Determine the (x, y) coordinate at the center of the cell enclosing the given text.  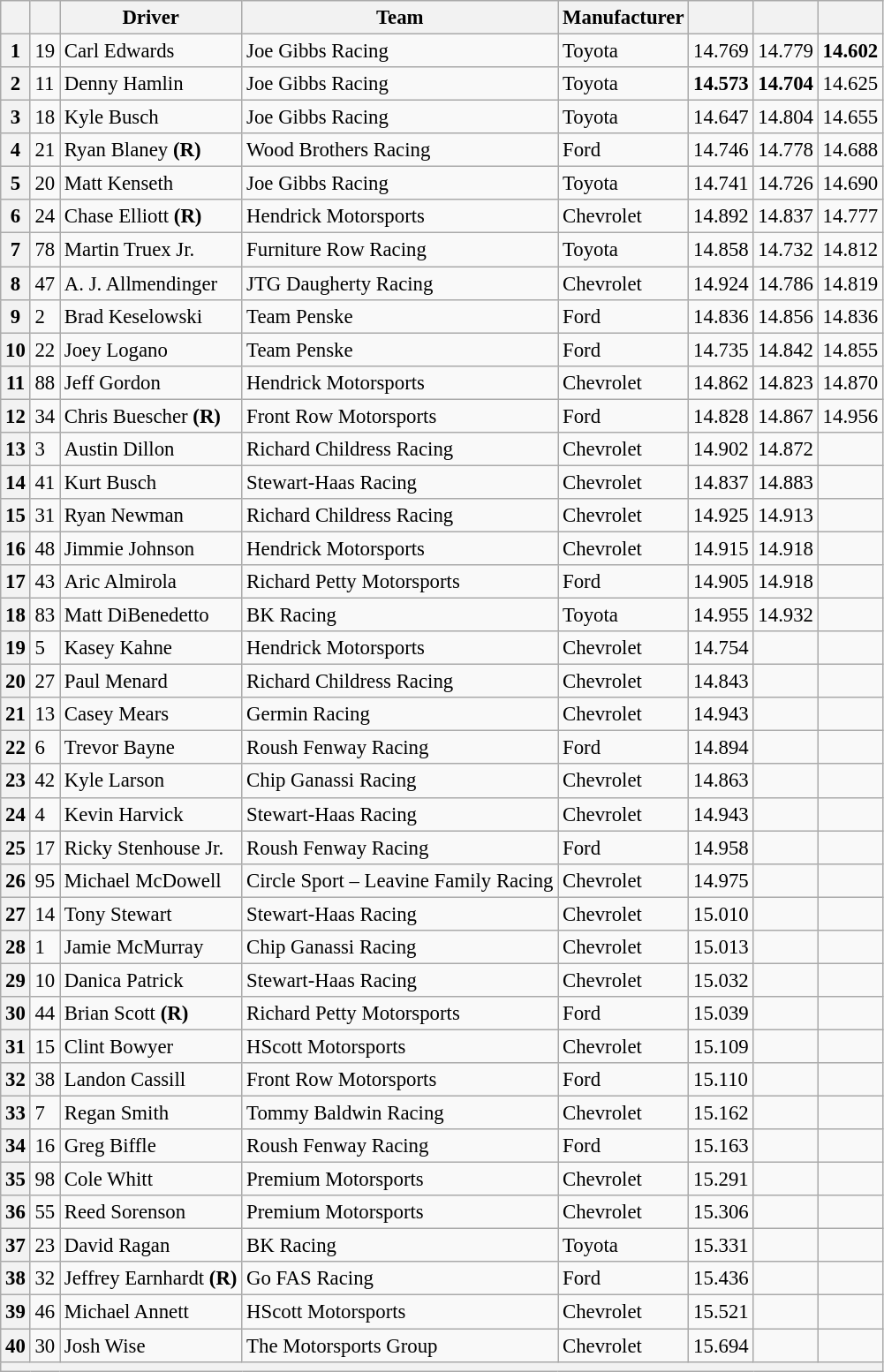
95 (44, 880)
83 (44, 615)
14.856 (786, 316)
A. J. Allmendinger (151, 283)
14.883 (786, 482)
14.925 (721, 516)
Aric Almirola (151, 582)
14.625 (850, 84)
14.812 (850, 250)
14.915 (721, 548)
15.521 (721, 1312)
Wood Brothers Racing (400, 150)
14.932 (786, 615)
43 (44, 582)
Chase Elliott (R) (151, 216)
Jimmie Johnson (151, 548)
14.902 (721, 449)
Kyle Larson (151, 781)
15.010 (721, 914)
Danica Patrick (151, 980)
14.862 (721, 382)
14.655 (850, 117)
12 (16, 416)
14.735 (721, 350)
14.688 (850, 150)
55 (44, 1212)
15.162 (721, 1113)
14.842 (786, 350)
Circle Sport – Leavine Family Racing (400, 880)
Kevin Harvick (151, 814)
Michael McDowell (151, 880)
Landon Cassill (151, 1080)
14.704 (786, 84)
88 (44, 382)
JTG Daugherty Racing (400, 283)
Manufacturer (623, 18)
15.110 (721, 1080)
41 (44, 482)
Kurt Busch (151, 482)
14.975 (721, 880)
15.694 (721, 1346)
14.647 (721, 117)
48 (44, 548)
Denny Hamlin (151, 84)
14.858 (721, 250)
15.436 (721, 1279)
14.777 (850, 216)
Driver (151, 18)
Jeff Gordon (151, 382)
29 (16, 980)
14.924 (721, 283)
Greg Biffle (151, 1146)
Martin Truex Jr. (151, 250)
14.779 (786, 51)
14.867 (786, 416)
14.754 (721, 648)
39 (16, 1312)
Jeffrey Earnhardt (R) (151, 1279)
14.913 (786, 516)
Josh Wise (151, 1346)
Kyle Busch (151, 117)
14.872 (786, 449)
14.732 (786, 250)
8 (16, 283)
15.013 (721, 947)
Team (400, 18)
37 (16, 1246)
14.778 (786, 150)
The Motorsports Group (400, 1346)
14.855 (850, 350)
78 (44, 250)
14.690 (850, 184)
14.741 (721, 184)
Casey Mears (151, 714)
14.892 (721, 216)
Ricky Stenhouse Jr. (151, 848)
Go FAS Racing (400, 1279)
47 (44, 283)
14.769 (721, 51)
Ryan Newman (151, 516)
Kasey Kahne (151, 648)
14.746 (721, 150)
Michael Annett (151, 1312)
14.955 (721, 615)
Brad Keselowski (151, 316)
Carl Edwards (151, 51)
14.602 (850, 51)
15.109 (721, 1046)
Regan Smith (151, 1113)
98 (44, 1180)
40 (16, 1346)
14.843 (721, 682)
Joey Logano (151, 350)
25 (16, 848)
Cole Whitt (151, 1180)
15.291 (721, 1180)
Paul Menard (151, 682)
David Ragan (151, 1246)
14.804 (786, 117)
Furniture Row Racing (400, 250)
42 (44, 781)
Clint Bowyer (151, 1046)
14.894 (721, 748)
Ryan Blaney (R) (151, 150)
15.306 (721, 1212)
Austin Dillon (151, 449)
14.573 (721, 84)
14.823 (786, 382)
14.870 (850, 382)
Germin Racing (400, 714)
14.956 (850, 416)
14.863 (721, 781)
26 (16, 880)
Chris Buescher (R) (151, 416)
Reed Sorenson (151, 1212)
14.958 (721, 848)
33 (16, 1113)
14.786 (786, 283)
35 (16, 1180)
36 (16, 1212)
44 (44, 1014)
46 (44, 1312)
Matt Kenseth (151, 184)
15.163 (721, 1146)
14.819 (850, 283)
14.726 (786, 184)
Brian Scott (R) (151, 1014)
15.039 (721, 1014)
9 (16, 316)
28 (16, 947)
Matt DiBenedetto (151, 615)
14.828 (721, 416)
15.331 (721, 1246)
15.032 (721, 980)
14.905 (721, 582)
Jamie McMurray (151, 947)
Trevor Bayne (151, 748)
Tony Stewart (151, 914)
Tommy Baldwin Racing (400, 1113)
